Output the [X, Y] coordinate of the center of the cell containing the given text.  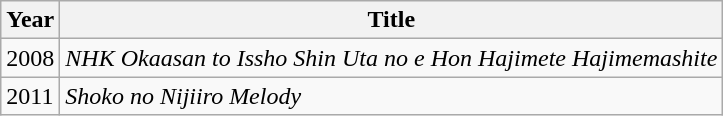
Shoko no Nijiiro Melody [392, 96]
NHK Okaasan to Issho Shin Uta no e Hon Hajimete Hajimemashite [392, 58]
Title [392, 20]
Year [30, 20]
2011 [30, 96]
2008 [30, 58]
